Locate the cell with the specified text and output its [X, Y] center coordinate. 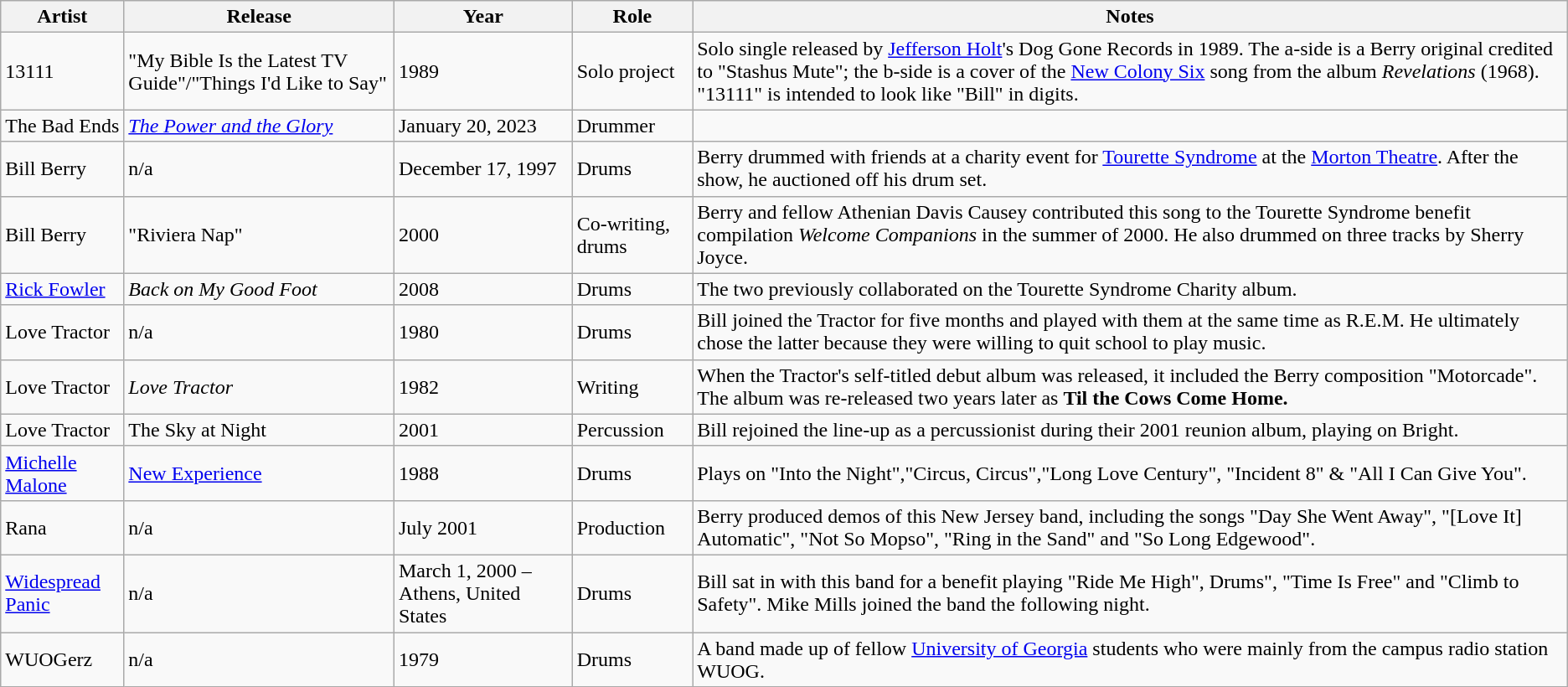
Bill rejoined the line-up as a percussionist during their 2001 reunion album, playing on Bright. [1131, 430]
Widespread Panic [62, 593]
1980 [482, 332]
New Experience [260, 473]
The two previously collaborated on the Tourette Syndrome Charity album. [1131, 289]
Back on My Good Foot [260, 289]
Percussion [632, 430]
Writing [632, 387]
"Riviera Nap" [260, 235]
A band made up of fellow University of Georgia students who were mainly from the campus radio station WUOG. [1131, 659]
1989 [482, 71]
Notes [1131, 17]
13111 [62, 71]
1988 [482, 473]
The Sky at Night [260, 430]
Plays on "Into the Night","Circus, Circus","Long Love Century", "Incident 8" & "All I Can Give You". [1131, 473]
Rana [62, 528]
Co-writing, drums [632, 235]
Rick Fowler [62, 289]
"My Bible Is the Latest TV Guide"/"Things I'd Like to Say" [260, 71]
2001 [482, 430]
2008 [482, 289]
Year [482, 17]
Release [260, 17]
2000 [482, 235]
Production [632, 528]
1979 [482, 659]
Drummer [632, 126]
The Bad Ends [62, 126]
December 17, 1997 [482, 169]
March 1, 2000 – Athens, United States [482, 593]
1982 [482, 387]
Role [632, 17]
January 20, 2023 [482, 126]
July 2001 [482, 528]
Artist [62, 17]
Solo project [632, 71]
The Power and the Glory [260, 126]
WUOGerz [62, 659]
Berry drummed with friends at a charity event for Tourette Syndrome at the Morton Theatre. After the show, he auctioned off his drum set. [1131, 169]
Michelle Malone [62, 473]
